Return [X, Y] of the center of cell containing provided text 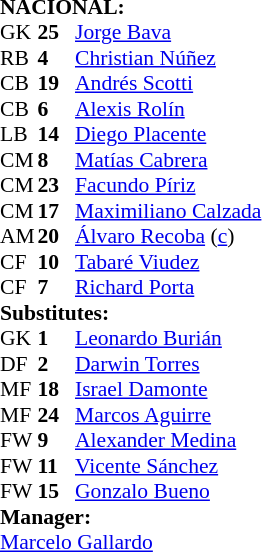
DF [19, 364]
25 [57, 33]
7 [57, 287]
23 [57, 185]
18 [57, 389]
Darwin Torres [168, 364]
2 [57, 364]
15 [57, 491]
1 [57, 339]
Marcos Aguirre [168, 415]
8 [57, 160]
20 [57, 237]
10 [57, 262]
Substitutes: [130, 313]
Jorge Bava [168, 33]
24 [57, 415]
14 [57, 135]
Richard Porta [168, 287]
Leonardo Burián [168, 339]
Alexander Medina [168, 441]
Álvaro Recoba (c) [168, 237]
Andrés Scotti [168, 83]
LB [19, 135]
Diego Placente [168, 135]
11 [57, 466]
Israel Damonte [168, 389]
17 [57, 211]
6 [57, 109]
RB [19, 58]
Manager: [130, 517]
Facundo Píriz [168, 185]
Christian Núñez [168, 58]
Gonzalo Bueno [168, 491]
Matías Cabrera [168, 160]
Alexis Rolín [168, 109]
Tabaré Viudez [168, 262]
Maximiliano Calzada [168, 211]
AM [19, 237]
4 [57, 58]
9 [57, 441]
19 [57, 83]
Vicente Sánchez [168, 466]
